Return [x, y] of the center of cell containing provided text 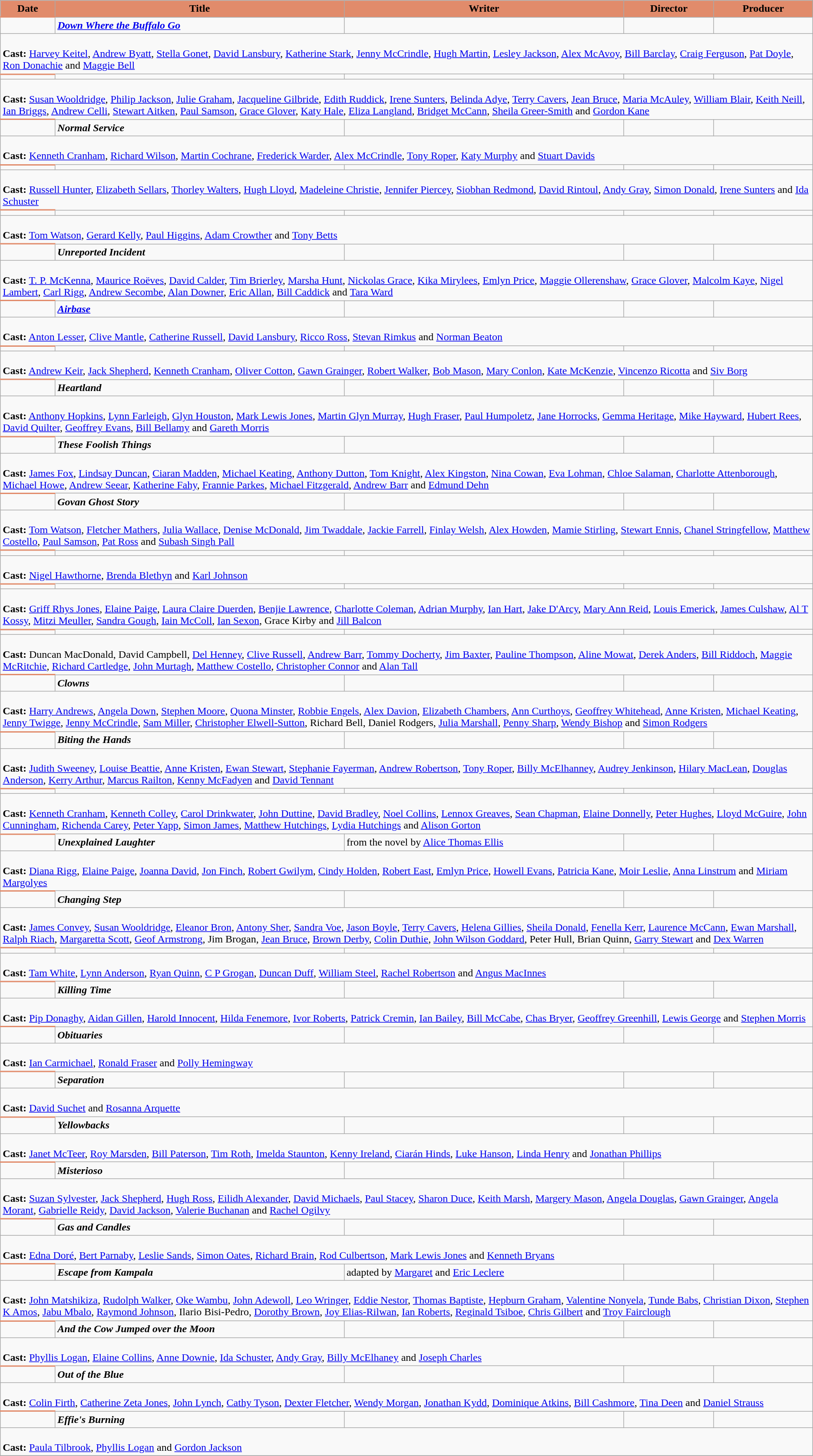
Heartland [200, 388]
from the novel by Alice Thomas Ellis [484, 842]
Director [669, 9]
Cast: Kenneth Cranham, Richard Wilson, Martin Cochrane, Frederick Warder, Alex McCrindle, Tony Roper, Katy Murphy and Stuart Davids [406, 150]
Cast: Tom Watson, Gerard Kelly, Paul Higgins, Adam Crowther and Tony Betts [406, 229]
Clowns [200, 683]
Separation [200, 1080]
adapted by Margaret and Eric Leclere [484, 1272]
Cast: Paula Tilbrook, Phyllis Logan and Gordon Jackson [406, 1442]
Out of the Blue [200, 1374]
Killing Time [200, 990]
Gas and Candles [200, 1227]
Title [200, 9]
Cast: Phyllis Logan, Elaine Collins, Anne Downie, Ida Schuster, Andy Gray, Billy McElhaney and Joseph Charles [406, 1352]
And the Cow Jumped over the Moon [200, 1329]
Down Where the Buffalo Go [200, 26]
Misterioso [200, 1170]
Cast: Tam White, Lynn Anderson, Ryan Quinn, C P Grogan, Duncan Duff, William Steel, Rachel Robertson and Angus MacInnes [406, 967]
Unexplained Laughter [200, 842]
Date [28, 9]
Normal Service [200, 128]
Producer [763, 9]
Cast: Edna Doré, Bert Parnaby, Leslie Sands, Simon Oates, Richard Brain, Rod Culbertson, Mark Lewis Jones and Kenneth Bryans [406, 1250]
Govan Ghost Story [200, 501]
Yellowbacks [200, 1125]
These Foolish Things [200, 444]
Escape from Kampala [200, 1272]
Unreported Incident [200, 252]
Obituaries [200, 1035]
Biting the Hands [200, 740]
Writer [484, 9]
Changing Step [200, 899]
Cast: David Suchet and Rosanna Arquette [406, 1103]
Cast: Nigel Hawthorne, Brenda Blethyn and Karl Johnson [406, 570]
Effie's Burning [200, 1420]
Airbase [200, 309]
Cast: Ian Carmichael, Ronald Fraser and Polly Hemingway [406, 1058]
Cast: Anton Lesser, Clive Mantle, Catherine Russell, David Lansbury, Ricco Ross, Stevan Rimkus and Norman Beaton [406, 332]
